Return [x, y] of the center of cell containing provided text 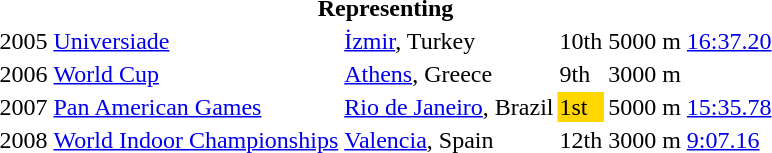
Pan American Games [196, 107]
Athens, Greece [449, 74]
İzmir, Turkey [449, 41]
3000 m [645, 74]
9th [581, 74]
World Cup [196, 74]
Rio de Janeiro, Brazil [449, 107]
1st [581, 107]
10th [581, 41]
Universiade [196, 41]
